Return the (x, y) coordinate for the center point of the cell that contains the specified text.  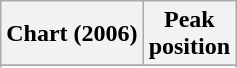
Chart (2006) (72, 34)
Peakposition (189, 34)
